Find where the given text appears and provide that cell's center as [X, Y] coordinate. 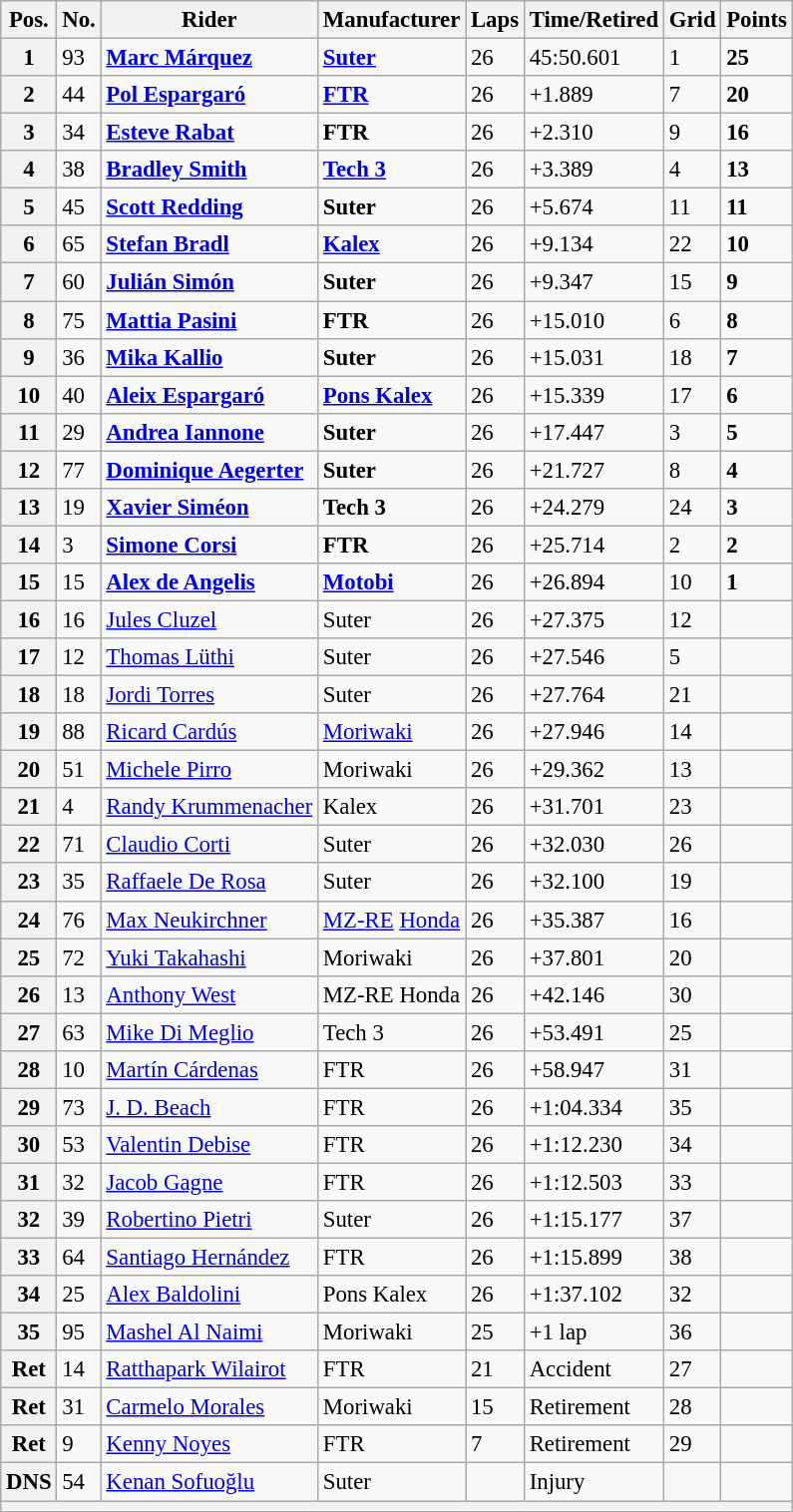
77 [79, 470]
+5.674 [594, 207]
Ricard Cardús [209, 732]
Alex Baldolini [209, 1295]
Mike Di Meglio [209, 1032]
+1.889 [594, 95]
+1:12.230 [594, 1145]
+27.375 [594, 619]
+9.134 [594, 244]
Rider [209, 20]
+9.347 [594, 282]
39 [79, 1220]
+1:15.899 [594, 1258]
Manufacturer [392, 20]
73 [79, 1107]
Jordi Torres [209, 695]
J. D. Beach [209, 1107]
Kenan Sofuoğlu [209, 1482]
+17.447 [594, 432]
+1 lap [594, 1332]
Pol Espargaró [209, 95]
+42.146 [594, 994]
Stefan Bradl [209, 244]
+37.801 [594, 957]
No. [79, 20]
+15.010 [594, 320]
+27.546 [594, 657]
60 [79, 282]
Alex de Angelis [209, 582]
64 [79, 1258]
+1:15.177 [594, 1220]
Mattia Pasini [209, 320]
Thomas Lüthi [209, 657]
Accident [594, 1369]
Jacob Gagne [209, 1182]
Xavier Siméon [209, 508]
Martín Cárdenas [209, 1070]
+1:37.102 [594, 1295]
+24.279 [594, 508]
Santiago Hernández [209, 1258]
76 [79, 920]
45:50.601 [594, 58]
Anthony West [209, 994]
Andrea Iannone [209, 432]
Time/Retired [594, 20]
+26.894 [594, 582]
+15.339 [594, 395]
+15.031 [594, 357]
+27.946 [594, 732]
Points [756, 20]
Carmelo Morales [209, 1407]
Dominique Aegerter [209, 470]
Randy Krummenacher [209, 807]
+21.727 [594, 470]
Claudio Corti [209, 845]
+32.100 [594, 883]
88 [79, 732]
+31.701 [594, 807]
Pos. [29, 20]
+58.947 [594, 1070]
+2.310 [594, 133]
Valentin Debise [209, 1145]
63 [79, 1032]
71 [79, 845]
+1:12.503 [594, 1182]
45 [79, 207]
Jules Cluzel [209, 619]
Raffaele De Rosa [209, 883]
Motobi [392, 582]
Yuki Takahashi [209, 957]
Bradley Smith [209, 170]
Scott Redding [209, 207]
Mika Kallio [209, 357]
95 [79, 1332]
Max Neukirchner [209, 920]
44 [79, 95]
53 [79, 1145]
65 [79, 244]
54 [79, 1482]
+25.714 [594, 545]
51 [79, 770]
+53.491 [594, 1032]
Esteve Rabat [209, 133]
93 [79, 58]
Robertino Pietri [209, 1220]
+35.387 [594, 920]
+32.030 [594, 845]
37 [692, 1220]
Simone Corsi [209, 545]
Marc Márquez [209, 58]
Michele Pirro [209, 770]
75 [79, 320]
+3.389 [594, 170]
DNS [29, 1482]
Grid [692, 20]
Injury [594, 1482]
Aleix Espargaró [209, 395]
+1:04.334 [594, 1107]
Mashel Al Naimi [209, 1332]
72 [79, 957]
Laps [495, 20]
Julián Simón [209, 282]
Ratthapark Wilairot [209, 1369]
Kenny Noyes [209, 1445]
+27.764 [594, 695]
+29.362 [594, 770]
40 [79, 395]
